Return the (X, Y) coordinate for the center point of the cell that contains the specified text.  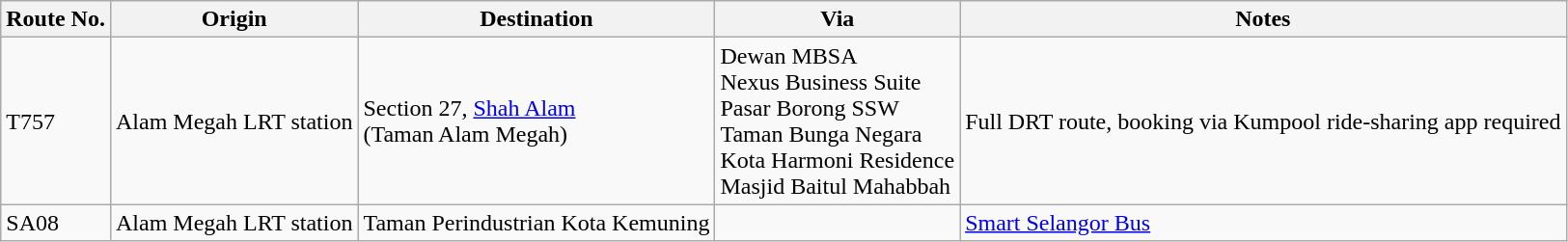
Dewan MBSA Nexus Business Suite Pasar Borong SSW Taman Bunga Negara Kota Harmoni Residence Masjid Baitul Mahabbah (838, 121)
Route No. (56, 19)
SA08 (56, 223)
Origin (234, 19)
Notes (1263, 19)
T757 (56, 121)
Taman Perindustrian Kota Kemuning (536, 223)
Smart Selangor Bus (1263, 223)
Section 27, Shah Alam (Taman Alam Megah) (536, 121)
Via (838, 19)
Destination (536, 19)
Full DRT route, booking via Kumpool ride-sharing app required (1263, 121)
